Identify which cell holds the provided text, then report its (x, y) central coordinate. 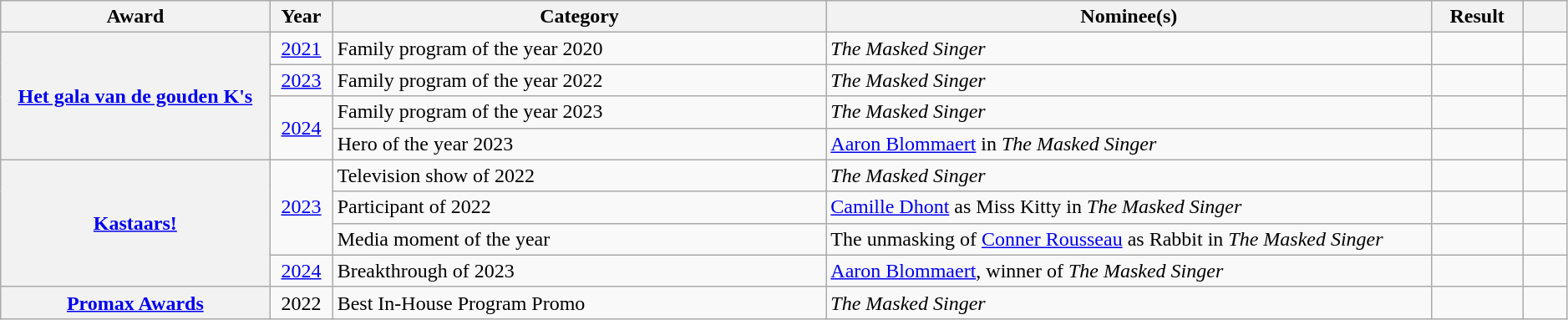
2022 (301, 302)
Family program of the year 2022 (580, 80)
Het gala van de gouden K's (135, 96)
Participant of 2022 (580, 207)
Media moment of the year (580, 239)
Aaron Blommaert, winner of The Masked Singer (1129, 271)
Year (301, 17)
The unmasking of Conner Rousseau as Rabbit in The Masked Singer (1129, 239)
Nominee(s) (1129, 17)
Category (580, 17)
Result (1477, 17)
Family program of the year 2020 (580, 48)
Hero of the year 2023 (580, 144)
Award (135, 17)
Family program of the year 2023 (580, 112)
Television show of 2022 (580, 175)
Aaron Blommaert in The Masked Singer (1129, 144)
Best In-House Program Promo (580, 302)
2021 (301, 48)
Camille Dhont as Miss Kitty in The Masked Singer (1129, 207)
Promax Awards (135, 302)
Kastaars! (135, 223)
Breakthrough of 2023 (580, 271)
